Pinpoint the cell where the given text exists, returning its [X, Y] midpoint coordinate. 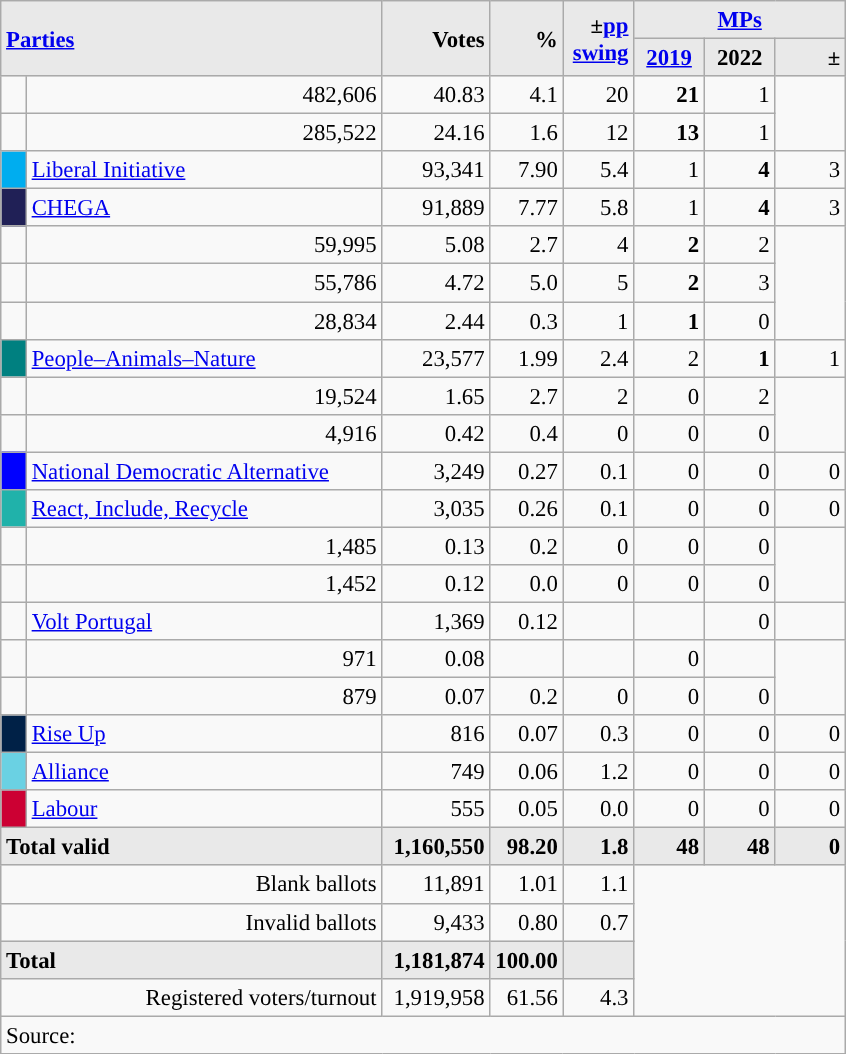
1.8 [598, 847]
5.08 [436, 245]
0.08 [436, 659]
Parties [192, 38]
9,433 [436, 922]
MPs [740, 20]
28,834 [204, 321]
749 [436, 772]
2.44 [436, 321]
Alliance [204, 772]
61.56 [526, 997]
Blank ballots [192, 885]
Source: [424, 1035]
0.42 [436, 433]
879 [204, 697]
Registered voters/turnout [192, 997]
7.77 [526, 208]
0.27 [526, 471]
12 [598, 133]
0.06 [526, 772]
0.4 [526, 433]
21 [670, 95]
93,341 [436, 170]
1,919,958 [436, 997]
1,369 [436, 621]
40.83 [436, 95]
91,889 [436, 208]
59,995 [204, 245]
1.01 [526, 885]
React, Include, Recycle [204, 509]
Liberal Initiative [204, 170]
13 [670, 133]
1,160,550 [436, 847]
0.80 [526, 922]
555 [436, 809]
4.1 [526, 95]
19,524 [204, 396]
4,916 [204, 433]
Votes [436, 38]
1.1 [598, 885]
0.7 [598, 922]
±pp swing [598, 38]
1,181,874 [436, 960]
1.99 [526, 358]
23,577 [436, 358]
National Democratic Alternative [204, 471]
1.6 [526, 133]
1,485 [204, 546]
Total [192, 960]
971 [204, 659]
% [526, 38]
11,891 [436, 885]
2.4 [598, 358]
0.05 [526, 809]
People–Animals–Nature [204, 358]
2019 [670, 58]
816 [436, 734]
0.13 [436, 546]
285,522 [204, 133]
98.20 [526, 847]
5 [598, 283]
Labour [204, 809]
1,452 [204, 584]
Total valid [192, 847]
Volt Portugal [204, 621]
5.4 [598, 170]
5.0 [526, 283]
4.72 [436, 283]
3,249 [436, 471]
24.16 [436, 133]
CHEGA [204, 208]
1.65 [436, 396]
2022 [740, 58]
Rise Up [204, 734]
3,035 [436, 509]
4.3 [598, 997]
20 [598, 95]
5.8 [598, 208]
1.2 [598, 772]
Invalid ballots [192, 922]
482,606 [204, 95]
± [810, 58]
0.26 [526, 509]
55,786 [204, 283]
7.90 [526, 170]
100.00 [526, 960]
